Return (x, y) of the center of cell containing provided text 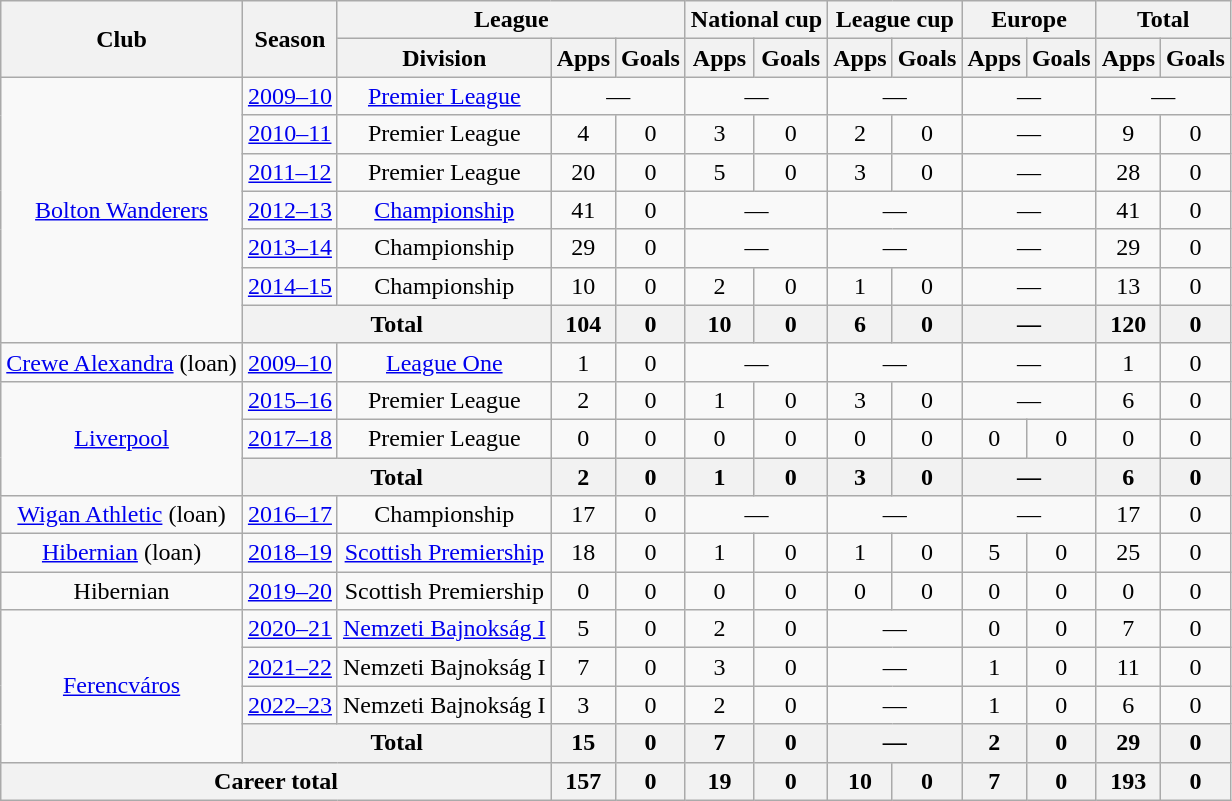
2014–15 (290, 286)
2022–23 (290, 705)
Liverpool (122, 438)
League One (444, 362)
Club (122, 39)
2021–22 (290, 667)
League (511, 20)
2012–13 (290, 210)
2017–18 (290, 438)
4 (583, 134)
2013–14 (290, 248)
15 (583, 743)
League cup (895, 20)
20 (583, 172)
Ferencváros (122, 686)
157 (583, 781)
13 (1128, 286)
Bolton Wanderers (122, 210)
104 (583, 324)
9 (1128, 134)
Career total (276, 781)
Division (444, 58)
120 (1128, 324)
18 (583, 553)
11 (1128, 667)
Europe (1029, 20)
Hibernian (122, 591)
2015–16 (290, 400)
193 (1128, 781)
Season (290, 39)
25 (1128, 553)
2010–11 (290, 134)
2019–20 (290, 591)
2018–19 (290, 553)
2016–17 (290, 515)
2011–12 (290, 172)
Crewe Alexandra (loan) (122, 362)
28 (1128, 172)
National cup (756, 20)
19 (719, 781)
Hibernian (loan) (122, 553)
Wigan Athletic (loan) (122, 515)
2020–21 (290, 629)
